Identify which cell holds the provided text, then report its (x, y) central coordinate. 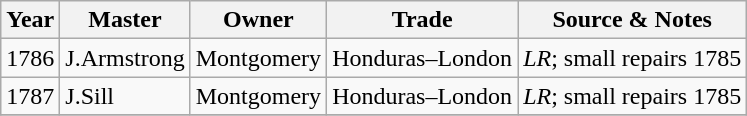
J.Sill (125, 96)
J.Armstrong (125, 58)
Source & Notes (632, 20)
Master (125, 20)
Owner (258, 20)
Trade (422, 20)
1787 (30, 96)
1786 (30, 58)
Year (30, 20)
